Find where the given text appears and provide that cell's center as [x, y] coordinate. 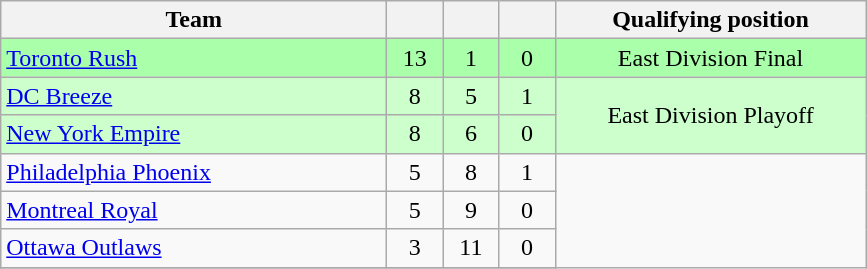
9 [471, 210]
Montreal Royal [194, 210]
11 [471, 248]
3 [415, 248]
Philadelphia Phoenix [194, 172]
East Division Playoff [710, 115]
East Division Final [710, 58]
New York Empire [194, 134]
Qualifying position [710, 20]
6 [471, 134]
Ottawa Outlaws [194, 248]
13 [415, 58]
Toronto Rush [194, 58]
DC Breeze [194, 96]
Team [194, 20]
